Search for the cell housing the specified text and yield its (x, y) center coordinate. 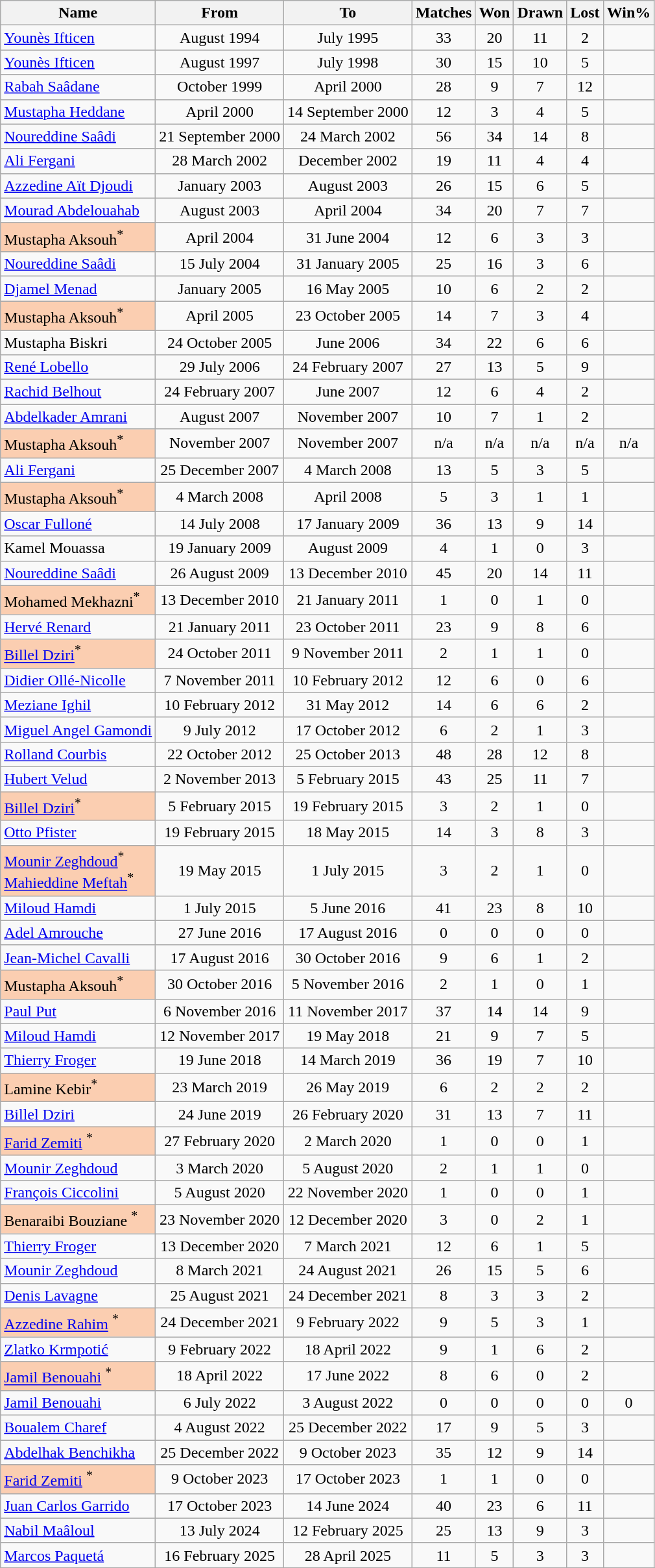
Drawn (540, 13)
Azzedine Rahim * (78, 1323)
19 January 2009 (220, 548)
Boualem Charef (78, 1428)
56 (444, 136)
17 (444, 1428)
30 (444, 62)
Won (494, 13)
5 November 2016 (348, 984)
31 January 2005 (348, 264)
24 August 2021 (348, 1271)
13 December 2020 (220, 1246)
21 September 2000 (220, 136)
To (348, 13)
Mustapha Heddane (78, 112)
43 (444, 779)
31 May 2012 (348, 705)
Rachid Belhout (78, 392)
Mounir Zeghdoud* Mahieddine Meftah* (78, 870)
28 April 2025 (348, 1555)
22 October 2012 (220, 755)
9 November 2011 (348, 654)
Billel Dziri (78, 1114)
Mustapha Biskri (78, 343)
October 1999 (220, 87)
6 November 2016 (220, 1011)
July 1998 (348, 62)
Lamine Kebir* (78, 1088)
27 June 2016 (220, 933)
37 (444, 1011)
14 March 2019 (348, 1060)
August 1994 (220, 38)
11 November 2017 (348, 1011)
Nabil Maâloul (78, 1530)
Abdelhak Benchikha (78, 1452)
25 August 2021 (220, 1295)
Jamil Benouahi * (78, 1376)
8 March 2021 (220, 1271)
Benaraibi Bouziane * (78, 1220)
27 (444, 367)
Meziane Ighil (78, 705)
48 (444, 755)
Rabah Saâdane (78, 87)
Name (78, 13)
26 May 2019 (348, 1088)
27 February 2020 (220, 1141)
17 October 2012 (348, 729)
Jean-Michel Cavalli (78, 957)
19 May 2015 (220, 870)
23 October 2011 (348, 627)
August 2009 (348, 548)
Paul Put (78, 1011)
22 November 2020 (348, 1192)
7 March 2021 (348, 1246)
14 July 2008 (220, 524)
June 2007 (348, 392)
Djamel Menad (78, 289)
25 December 2007 (220, 470)
Win% (629, 13)
December 2002 (348, 161)
23 November 2020 (220, 1220)
Azzedine Aït Djoudi (78, 186)
19 May 2018 (348, 1036)
2 March 2020 (348, 1141)
24 March 2002 (348, 136)
René Lobello (78, 367)
26 February 2020 (348, 1114)
29 July 2006 (220, 367)
14 September 2000 (348, 112)
16 May 2005 (348, 289)
24 October 2011 (220, 654)
12 February 2025 (348, 1530)
22 (494, 343)
Lost (585, 13)
Kamel Mouassa (78, 548)
7 November 2011 (220, 680)
23 March 2019 (220, 1088)
April 2008 (348, 497)
Mohamed Mekhazni* (78, 600)
26 August 2009 (220, 573)
Zlatko Krmpotić (78, 1349)
June 2006 (348, 343)
12 December 2020 (348, 1220)
Hervé Renard (78, 627)
16 February 2025 (220, 1555)
25 October 2013 (348, 755)
Matches (444, 13)
6 July 2022 (220, 1403)
9 July 2012 (220, 729)
19 June 2018 (220, 1060)
3 August 2022 (348, 1403)
31 June 2004 (348, 238)
Miguel Angel Gamondi (78, 729)
From (220, 13)
24 October 2005 (220, 343)
40 (444, 1506)
2 November 2013 (220, 779)
Marcos Paquetá (78, 1555)
Juan Carlos Garrido (78, 1506)
François Ciccolini (78, 1192)
July 1995 (348, 38)
Abdelkader Amrani (78, 417)
12 November 2017 (220, 1036)
16 (494, 264)
August 2007 (220, 417)
41 (444, 908)
5 June 2016 (348, 908)
18 May 2015 (348, 833)
Hubert Velud (78, 779)
Denis Lavagne (78, 1295)
Mourad Abdelouahab (78, 210)
Didier Ollé-Nicolle (78, 680)
January 2005 (220, 289)
21 (444, 1036)
45 (444, 573)
Adel Amrouche (78, 933)
April 2005 (220, 315)
24 June 2019 (220, 1114)
3 March 2020 (220, 1168)
23 October 2005 (348, 315)
28 March 2002 (220, 161)
33 (444, 38)
Rolland Courbis (78, 755)
Otto Pfister (78, 833)
14 June 2024 (348, 1506)
17 January 2009 (348, 524)
Jamil Benouahi (78, 1403)
17 June 2022 (348, 1376)
15 July 2004 (220, 264)
January 2003 (220, 186)
31 (444, 1114)
August 1997 (220, 62)
13 July 2024 (220, 1530)
35 (444, 1452)
Oscar Fulloné (78, 524)
4 August 2022 (220, 1428)
